Provide the [x, y] coordinate of the cell's center where the given text is located.  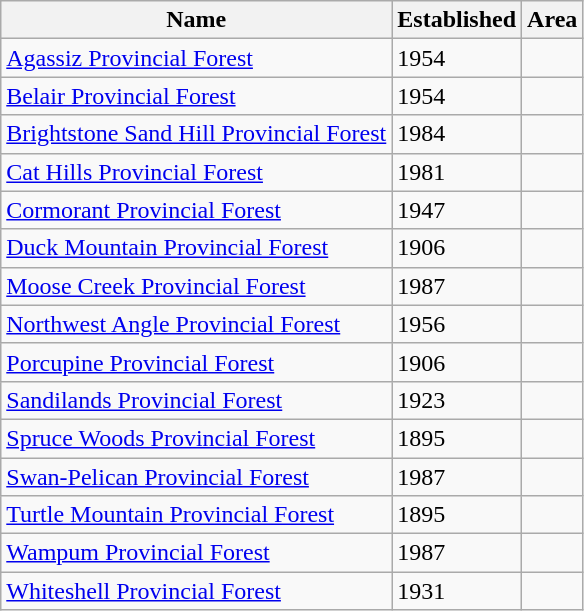
Moose Creek Provincial Forest [196, 286]
1923 [457, 400]
Area [552, 20]
Cormorant Provincial Forest [196, 210]
Whiteshell Provincial Forest [196, 591]
1931 [457, 591]
Wampum Provincial Forest [196, 553]
Northwest Angle Provincial Forest [196, 324]
Agassiz Provincial Forest [196, 58]
Established [457, 20]
Sandilands Provincial Forest [196, 400]
1981 [457, 172]
Brightstone Sand Hill Provincial Forest [196, 134]
Spruce Woods Provincial Forest [196, 438]
Cat Hills Provincial Forest [196, 172]
1947 [457, 210]
Duck Mountain Provincial Forest [196, 248]
Belair Provincial Forest [196, 96]
1956 [457, 324]
Turtle Mountain Provincial Forest [196, 515]
Porcupine Provincial Forest [196, 362]
Swan-Pelican Provincial Forest [196, 477]
Name [196, 20]
1984 [457, 134]
